From the cell containing the given text, extract its center point as (X, Y) coordinate. 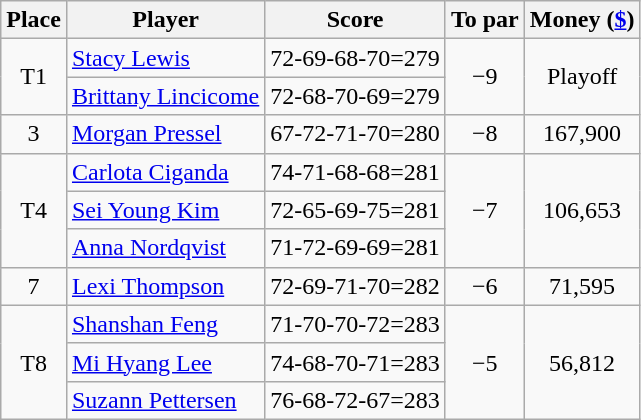
67-72-71-70=280 (356, 134)
Playoff (582, 77)
106,653 (582, 210)
Morgan Pressel (165, 134)
74-68-70-71=283 (356, 362)
−7 (484, 210)
Stacy Lewis (165, 58)
Money ($) (582, 20)
71,595 (582, 286)
7 (34, 286)
−6 (484, 286)
Sei Young Kim (165, 210)
74-71-68-68=281 (356, 172)
Mi Hyang Lee (165, 362)
Score (356, 20)
Brittany Lincicome (165, 96)
Carlota Ciganda (165, 172)
Suzann Pettersen (165, 400)
76-68-72-67=283 (356, 400)
−9 (484, 77)
72-65-69-75=281 (356, 210)
72-68-70-69=279 (356, 96)
Anna Nordqvist (165, 248)
T1 (34, 77)
Place (34, 20)
72-69-71-70=282 (356, 286)
71-70-70-72=283 (356, 324)
−5 (484, 362)
71-72-69-69=281 (356, 248)
Lexi Thompson (165, 286)
72-69-68-70=279 (356, 58)
3 (34, 134)
T4 (34, 210)
T8 (34, 362)
56,812 (582, 362)
−8 (484, 134)
To par (484, 20)
167,900 (582, 134)
Shanshan Feng (165, 324)
Player (165, 20)
